Output the (x, y) coordinate of the center of the cell containing the given text.  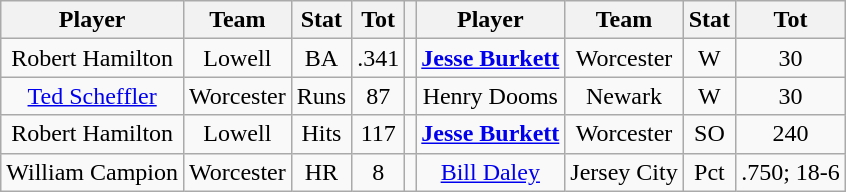
SO (709, 134)
Ted Scheffler (92, 96)
Bill Daley (490, 172)
Hits (321, 134)
87 (378, 96)
Newark (624, 96)
Runs (321, 96)
William Campion (92, 172)
Henry Dooms (490, 96)
117 (378, 134)
HR (321, 172)
8 (378, 172)
.750; 18-6 (791, 172)
240 (791, 134)
.341 (378, 58)
BA (321, 58)
Jersey City (624, 172)
Pct (709, 172)
